For the text-containing cell, return its midpoint in (X, Y) coordinate format. 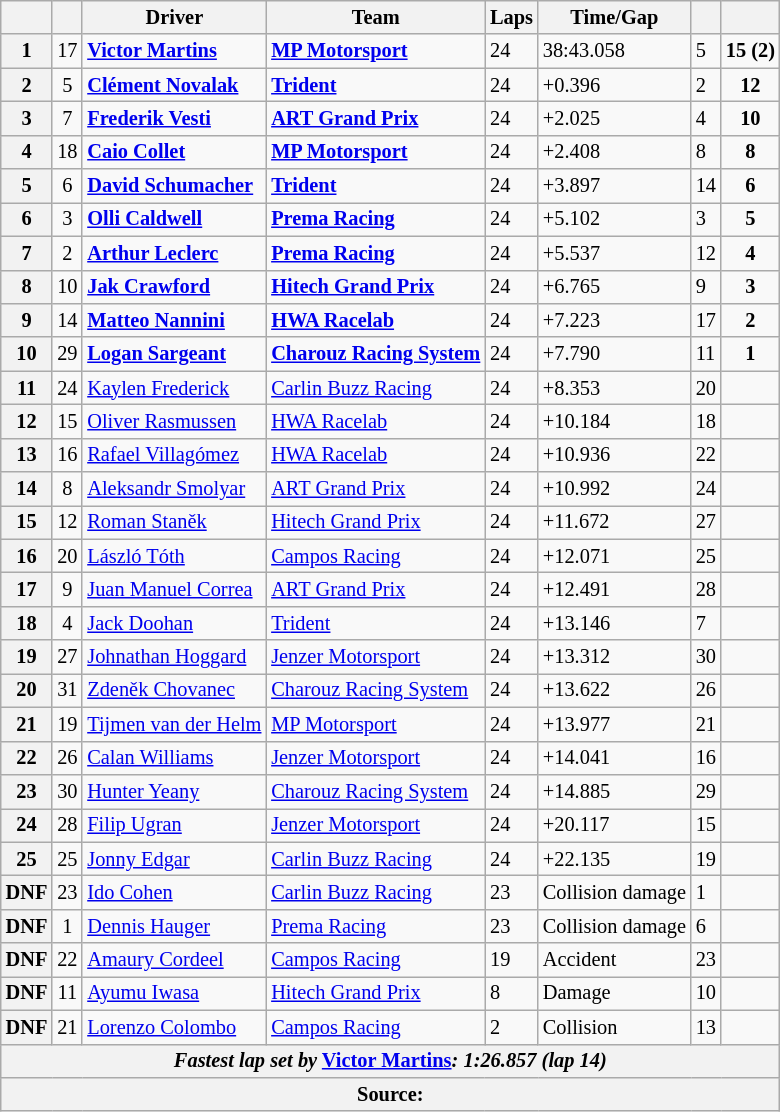
Zdeněk Chovanec (174, 690)
Amaury Cordeel (174, 960)
Logan Sargeant (174, 354)
+14.041 (614, 758)
Rafael Villagómez (174, 455)
Frederik Vesti (174, 118)
+7.223 (614, 320)
38:43.058 (614, 51)
Tijmen van der Helm (174, 724)
+13.977 (614, 724)
Damage (614, 993)
+14.885 (614, 791)
Ido Cohen (174, 892)
Aleksandr Smolyar (174, 489)
+13.622 (614, 690)
+12.071 (614, 556)
Oliver Rasmussen (174, 421)
+10.184 (614, 421)
Olli Caldwell (174, 219)
Accident (614, 960)
+3.897 (614, 186)
+5.102 (614, 219)
+10.936 (614, 455)
+13.146 (614, 623)
+10.992 (614, 489)
Time/Gap (614, 17)
Team (376, 17)
Jonny Edgar (174, 859)
Dennis Hauger (174, 926)
Fastest lap set by Victor Martins: 1:26.857 (lap 14) (390, 1061)
Calan Williams (174, 758)
Arthur Leclerc (174, 253)
+2.408 (614, 152)
+22.135 (614, 859)
Jack Doohan (174, 623)
+2.025 (614, 118)
15 (2) (750, 51)
Caio Collet (174, 152)
Jak Crawford (174, 287)
Clément Novalak (174, 85)
Laps (512, 17)
Filip Ugran (174, 825)
Source: (390, 1094)
+8.353 (614, 388)
+20.117 (614, 825)
+7.790 (614, 354)
László Tóth (174, 556)
+11.672 (614, 522)
Lorenzo Colombo (174, 1027)
David Schumacher (174, 186)
+0.396 (614, 85)
Victor Martins (174, 51)
Matteo Nannini (174, 320)
Collision (614, 1027)
31 (67, 690)
Kaylen Frederick (174, 388)
+5.537 (614, 253)
Juan Manuel Correa (174, 589)
Roman Staněk (174, 522)
+12.491 (614, 589)
Ayumu Iwasa (174, 993)
Driver (174, 17)
+6.765 (614, 287)
Johnathan Hoggard (174, 657)
Hunter Yeany (174, 791)
+13.312 (614, 657)
